For the text-containing cell, return its midpoint in (X, Y) coordinate format. 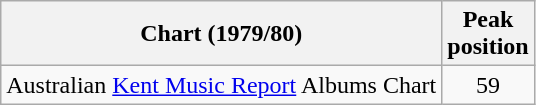
Chart (1979/80) (222, 34)
Peakposition (488, 34)
59 (488, 85)
Australian Kent Music Report Albums Chart (222, 85)
